Search for the cell housing the specified text and yield its [x, y] center coordinate. 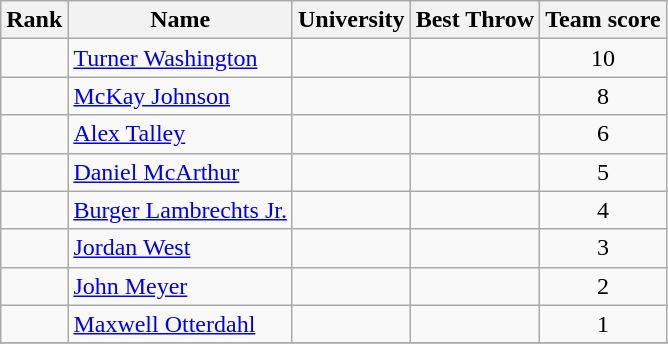
Best Throw [475, 20]
6 [603, 134]
Jordan West [180, 248]
5 [603, 172]
University [351, 20]
John Meyer [180, 286]
Burger Lambrechts Jr. [180, 210]
Rank [34, 20]
Turner Washington [180, 58]
3 [603, 248]
Maxwell Otterdahl [180, 324]
Team score [603, 20]
2 [603, 286]
8 [603, 96]
4 [603, 210]
Name [180, 20]
Daniel McArthur [180, 172]
McKay Johnson [180, 96]
10 [603, 58]
Alex Talley [180, 134]
1 [603, 324]
